From the cell containing the given text, extract its center point as [x, y] coordinate. 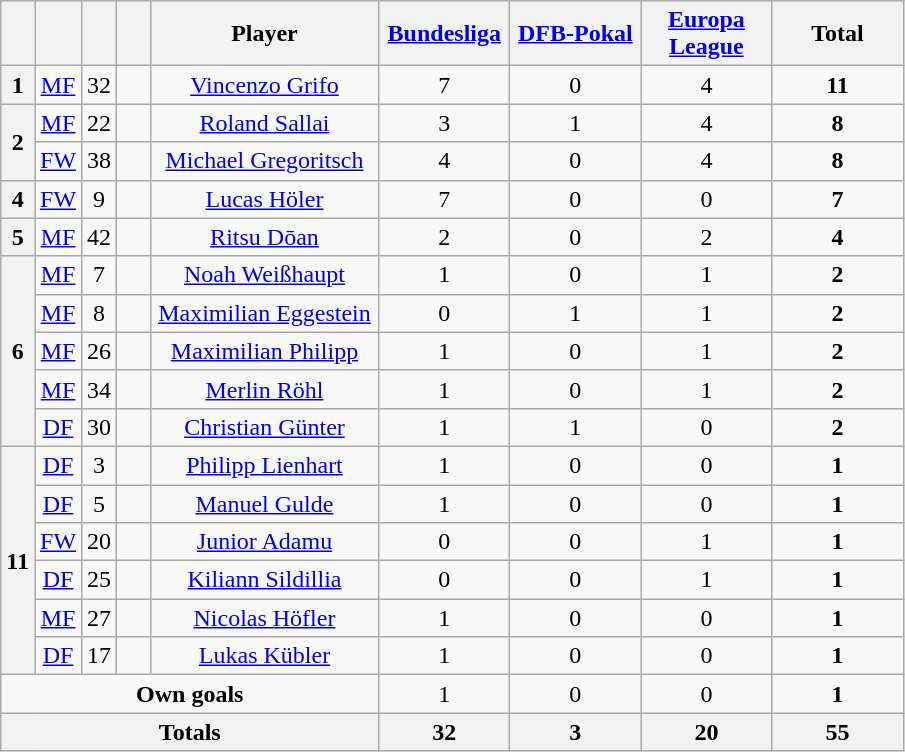
Nicolas Höfler [264, 618]
Lucas Höler [264, 199]
Europa League [706, 34]
Manuel Gulde [264, 503]
Maximilian Philipp [264, 351]
Junior Adamu [264, 542]
Player [264, 34]
38 [100, 161]
Roland Sallai [264, 123]
Noah Weißhaupt [264, 275]
Merlin Röhl [264, 389]
9 [100, 199]
Own goals [190, 694]
17 [100, 656]
Lukas Kübler [264, 656]
DFB-Pokal [576, 34]
30 [100, 427]
Bundesliga [444, 34]
22 [100, 123]
26 [100, 351]
Totals [190, 732]
Ritsu Dōan [264, 237]
Total [838, 34]
42 [100, 237]
27 [100, 618]
Vincenzo Grifo [264, 85]
25 [100, 580]
Michael Gregoritsch [264, 161]
6 [18, 351]
Christian Günter [264, 427]
Maximilian Eggestein [264, 313]
55 [838, 732]
Kiliann Sildillia [264, 580]
34 [100, 389]
Philipp Lienhart [264, 465]
